Search for the cell housing the specified text and yield its [x, y] center coordinate. 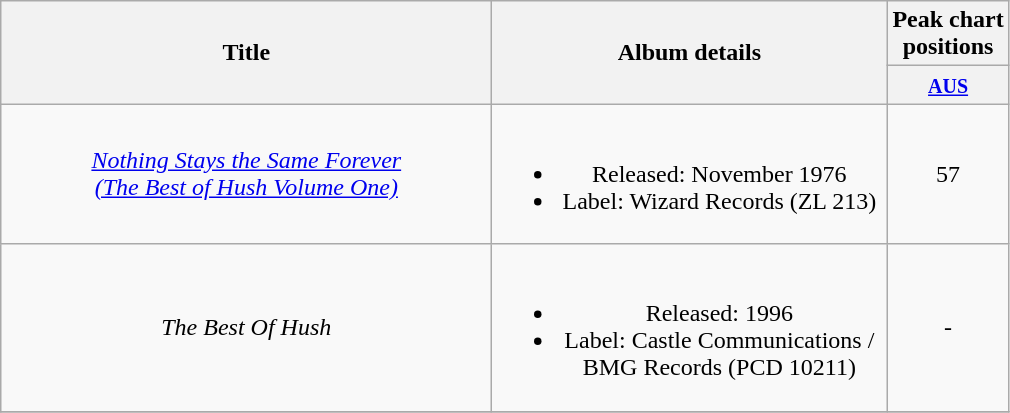
Nothing Stays the Same Forever (The Best of Hush Volume One) [246, 174]
57 [948, 174]
Released: 1996Label: Castle Communications / BMG Records (PCD 10211) [690, 328]
- [948, 328]
Released: November 1976Label: Wizard Records (ZL 213) [690, 174]
Album details [690, 52]
AUS [948, 85]
Peak chartpositions [948, 34]
The Best Of Hush [246, 328]
Title [246, 52]
